Capture the cell that displays the provided text and extract its (x, y) central coordinate. 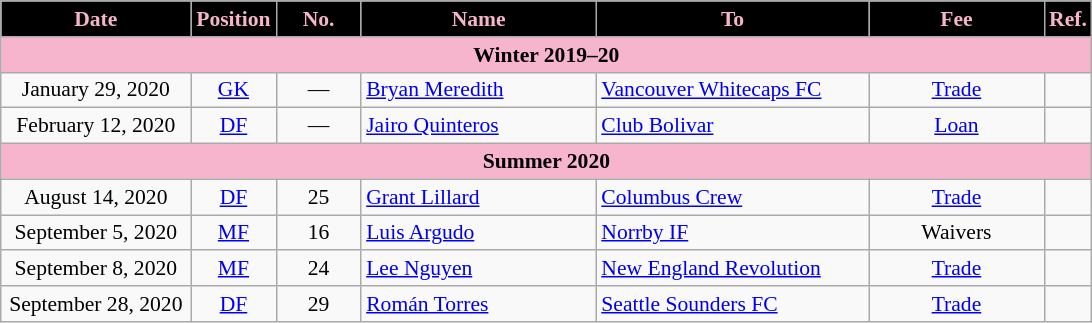
September 28, 2020 (96, 304)
Román Torres (478, 304)
Norrby IF (732, 233)
Club Bolivar (732, 126)
Winter 2019–20 (546, 55)
Summer 2020 (546, 162)
September 5, 2020 (96, 233)
Waivers (956, 233)
Lee Nguyen (478, 269)
Jairo Quinteros (478, 126)
February 12, 2020 (96, 126)
No. (318, 19)
24 (318, 269)
Position (234, 19)
Bryan Meredith (478, 90)
Luis Argudo (478, 233)
January 29, 2020 (96, 90)
GK (234, 90)
To (732, 19)
August 14, 2020 (96, 197)
25 (318, 197)
New England Revolution (732, 269)
Grant Lillard (478, 197)
September 8, 2020 (96, 269)
Vancouver Whitecaps FC (732, 90)
Ref. (1068, 19)
Date (96, 19)
29 (318, 304)
Columbus Crew (732, 197)
Seattle Sounders FC (732, 304)
Name (478, 19)
16 (318, 233)
Loan (956, 126)
Fee (956, 19)
